Search for the cell housing the specified text and yield its (x, y) center coordinate. 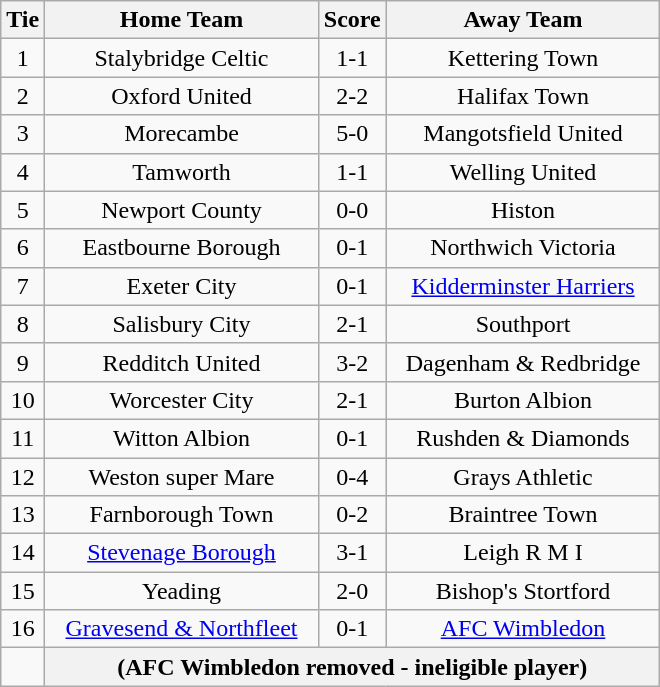
(AFC Wimbledon removed - ineligible player) (352, 667)
Histon (523, 210)
Worcester City (182, 400)
Mangotsfield United (523, 134)
Farnborough Town (182, 515)
Newport County (182, 210)
12 (23, 477)
Tamworth (182, 172)
13 (23, 515)
15 (23, 591)
0-2 (352, 515)
Dagenham & Redbridge (523, 362)
Stevenage Borough (182, 553)
Home Team (182, 20)
5-0 (352, 134)
8 (23, 324)
11 (23, 438)
1 (23, 58)
Salisbury City (182, 324)
6 (23, 248)
5 (23, 210)
16 (23, 629)
10 (23, 400)
Weston super Mare (182, 477)
2-2 (352, 96)
Exeter City (182, 286)
2 (23, 96)
Away Team (523, 20)
Redditch United (182, 362)
3-2 (352, 362)
Kidderminster Harriers (523, 286)
Kettering Town (523, 58)
0-0 (352, 210)
7 (23, 286)
Score (352, 20)
Southport (523, 324)
Braintree Town (523, 515)
Tie (23, 20)
Leigh R M I (523, 553)
Burton Albion (523, 400)
Yeading (182, 591)
Halifax Town (523, 96)
Northwich Victoria (523, 248)
Eastbourne Borough (182, 248)
Witton Albion (182, 438)
AFC Wimbledon (523, 629)
Grays Athletic (523, 477)
Bishop's Stortford (523, 591)
2-0 (352, 591)
Rushden & Diamonds (523, 438)
9 (23, 362)
14 (23, 553)
0-4 (352, 477)
Stalybridge Celtic (182, 58)
Morecambe (182, 134)
Gravesend & Northfleet (182, 629)
Oxford United (182, 96)
Welling United (523, 172)
3-1 (352, 553)
3 (23, 134)
4 (23, 172)
